Determine the (X, Y) coordinate at the center of the cell enclosing the given text.  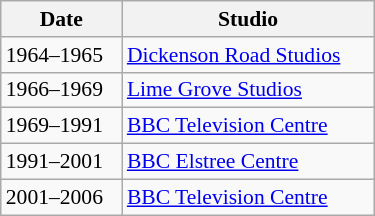
1966–1969 (62, 90)
Dickenson Road Studios (248, 55)
1969–1991 (62, 126)
1991–2001 (62, 162)
Studio (248, 19)
1964–1965 (62, 55)
Lime Grove Studios (248, 90)
2001–2006 (62, 197)
Date (62, 19)
BBC Elstree Centre (248, 162)
